Capture the cell that displays the provided text and extract its [X, Y] central coordinate. 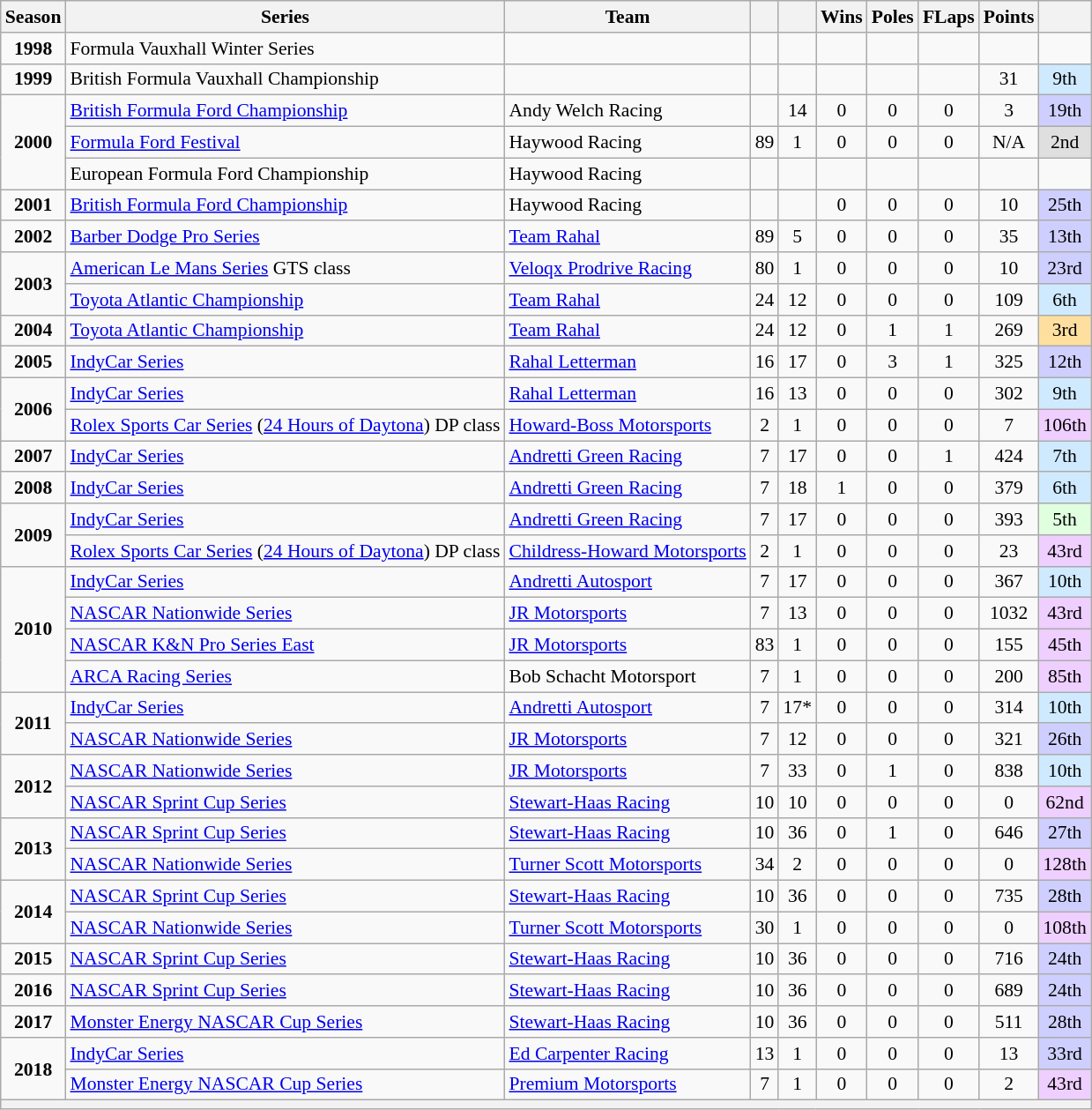
2012 [33, 786]
1032 [1009, 614]
269 [1009, 331]
Poles [893, 17]
26th [1065, 740]
Team [628, 17]
511 [1009, 1022]
2015 [33, 959]
25th [1065, 205]
325 [1009, 362]
2002 [33, 237]
1998 [33, 48]
1999 [33, 79]
108th [1065, 927]
109 [1009, 300]
2006 [33, 409]
83 [765, 645]
2005 [33, 362]
Formula Vauxhall Winter Series [285, 48]
23rd [1065, 268]
Andy Welch Racing [628, 111]
2007 [33, 457]
5 [797, 237]
2003 [33, 284]
NASCAR K&N Pro Series East [285, 645]
30 [765, 927]
14 [797, 111]
314 [1009, 708]
Childress-Howard Motorsports [628, 551]
2004 [33, 331]
27th [1065, 833]
FLaps [948, 17]
Barber Dodge Pro Series [285, 237]
ARCA Racing Series [285, 676]
Points [1009, 17]
7th [1065, 457]
393 [1009, 519]
424 [1009, 457]
3rd [1065, 331]
Veloqx Prodrive Racing [628, 268]
12th [1065, 362]
2013 [33, 848]
Premium Motorsports [628, 1084]
62nd [1065, 802]
European Formula Ford Championship [285, 174]
2010 [33, 629]
838 [1009, 771]
Howard-Boss Motorsports [628, 425]
200 [1009, 676]
735 [1009, 897]
5th [1065, 519]
2nd [1065, 143]
155 [1009, 645]
31 [1009, 79]
Wins [842, 17]
34 [765, 865]
45th [1065, 645]
2017 [33, 1022]
2016 [33, 991]
80 [765, 268]
19th [1065, 111]
2009 [33, 534]
33 [797, 771]
18 [797, 488]
2011 [33, 723]
33rd [1065, 1054]
British Formula Vauxhall Championship [285, 79]
716 [1009, 959]
646 [1009, 833]
2014 [33, 912]
Bob Schacht Motorsport [628, 676]
128th [1065, 865]
379 [1009, 488]
American Le Mans Series GTS class [285, 268]
302 [1009, 394]
N/A [1009, 143]
106th [1065, 425]
Ed Carpenter Racing [628, 1054]
2018 [33, 1069]
321 [1009, 740]
2001 [33, 205]
85th [1065, 676]
Series [285, 17]
Season [33, 17]
35 [1009, 237]
367 [1009, 582]
17* [797, 708]
689 [1009, 991]
2000 [33, 143]
Formula Ford Festival [285, 143]
13th [1065, 237]
23 [1009, 551]
2008 [33, 488]
